Scan for the cell matching the given text and deliver its [X, Y] coordinate at center. 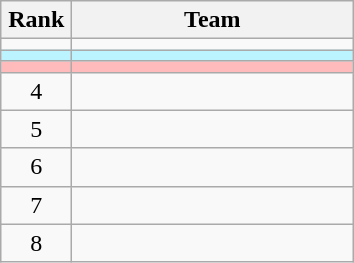
5 [36, 129]
4 [36, 91]
Rank [36, 20]
8 [36, 243]
Team [212, 20]
7 [36, 205]
6 [36, 167]
